Detect which cell encompasses the target text, then output its (X, Y) center coordinate. 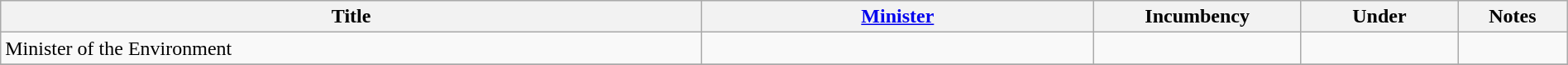
Minister (898, 17)
Title (351, 17)
Notes (1513, 17)
Under (1379, 17)
Minister of the Environment (351, 48)
Incumbency (1198, 17)
